Pinpoint the cell where the given text exists, returning its [x, y] midpoint coordinate. 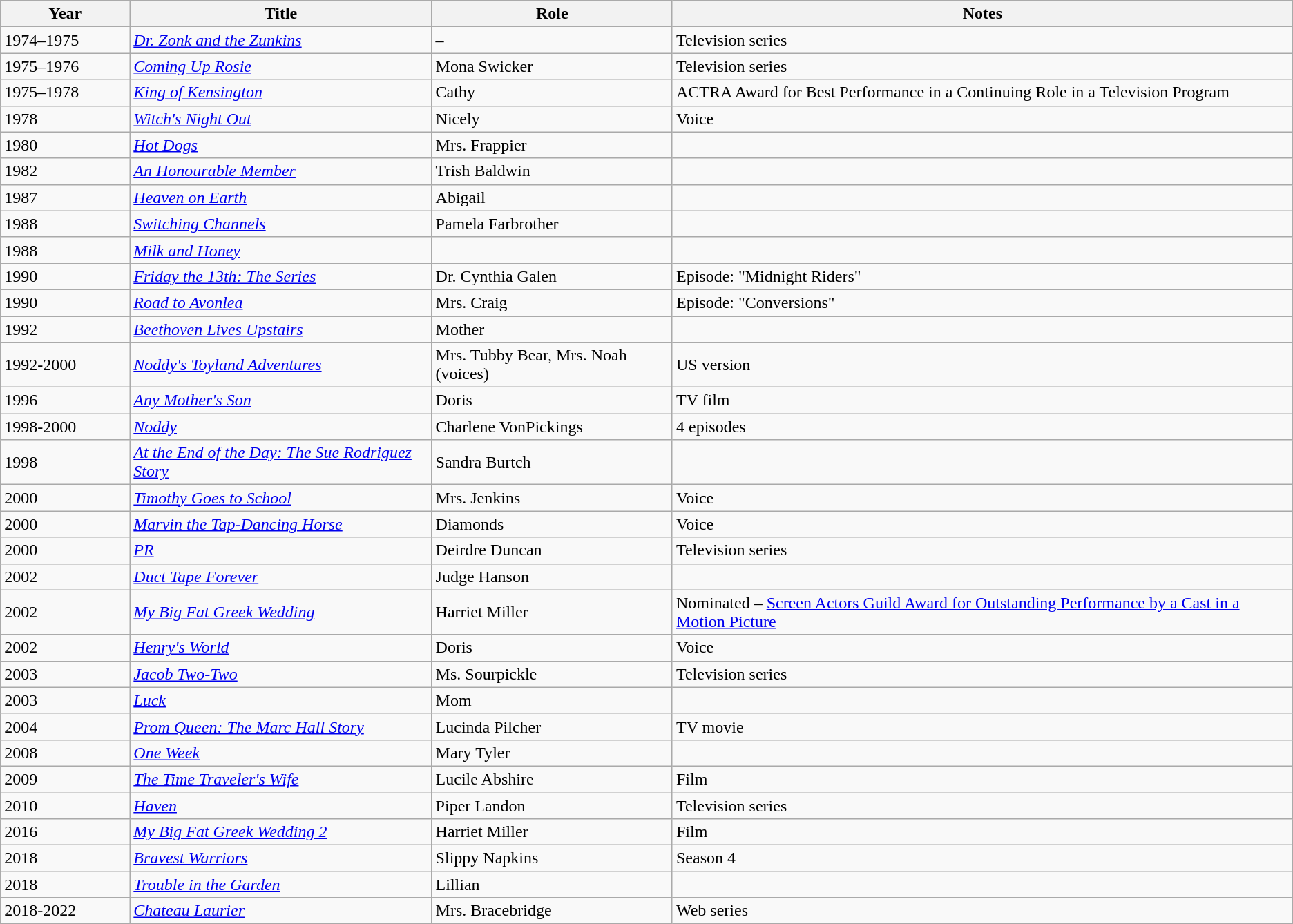
The Time Traveler's Wife [280, 779]
TV film [982, 401]
PR [280, 550]
Duct Tape Forever [280, 577]
1975–1976 [65, 66]
Lucile Abshire [552, 779]
Friday the 13th: The Series [280, 276]
2010 [65, 806]
King of Kensington [280, 93]
2016 [65, 832]
Episode: "Conversions" [982, 302]
Notes [982, 14]
US version [982, 365]
1992-2000 [65, 365]
4 episodes [982, 427]
Deirdre Duncan [552, 550]
Beethoven Lives Upstairs [280, 329]
Season 4 [982, 858]
My Big Fat Greek Wedding [280, 612]
Mrs. Craig [552, 302]
Ms. Sourpickle [552, 674]
Slippy Napkins [552, 858]
Dr. Cynthia Galen [552, 276]
Mrs. Tubby Bear, Mrs. Noah (voices) [552, 365]
Switching Channels [280, 224]
Hot Dogs [280, 145]
Dr. Zonk and the Zunkins [280, 40]
Pamela Farbrother [552, 224]
My Big Fat Greek Wedding 2 [280, 832]
Judge Hanson [552, 577]
1998-2000 [65, 427]
Road to Avonlea [280, 302]
Mrs. Jenkins [552, 498]
Cathy [552, 93]
Noddy's Toyland Adventures [280, 365]
Mona Swicker [552, 66]
Lillian [552, 885]
Jacob Two-Two [280, 674]
Bravest Warriors [280, 858]
Chateau Laurier [280, 911]
TV movie [982, 726]
Witch's Night Out [280, 119]
One Week [280, 753]
Mrs. Bracebridge [552, 911]
Web series [982, 911]
Timothy Goes to School [280, 498]
Mary Tyler [552, 753]
Noddy [280, 427]
1987 [65, 198]
Heaven on Earth [280, 198]
1982 [65, 171]
Lucinda Pilcher [552, 726]
Abigail [552, 198]
Year [65, 14]
Coming Up Rosie [280, 66]
Nicely [552, 119]
1980 [65, 145]
An Honourable Member [280, 171]
Mom [552, 700]
2018-2022 [65, 911]
Haven [280, 806]
2004 [65, 726]
Title [280, 14]
Nominated – Screen Actors Guild Award for Outstanding Performance by a Cast in a Motion Picture [982, 612]
Trouble in the Garden [280, 885]
Role [552, 14]
Charlene VonPickings [552, 427]
Piper Landon [552, 806]
1998 [65, 463]
Henry's World [280, 648]
– [552, 40]
Luck [280, 700]
Episode: "Midnight Riders" [982, 276]
1992 [65, 329]
1978 [65, 119]
Sandra Burtch [552, 463]
Marvin the Tap-Dancing Horse [280, 524]
Diamonds [552, 524]
1996 [65, 401]
Any Mother's Son [280, 401]
1974–1975 [65, 40]
At the End of the Day: The Sue Rodriguez Story [280, 463]
Milk and Honey [280, 250]
2009 [65, 779]
1975–1978 [65, 93]
2008 [65, 753]
ACTRA Award for Best Performance in a Continuing Role in a Television Program [982, 93]
Mrs. Frappier [552, 145]
Prom Queen: The Marc Hall Story [280, 726]
Trish Baldwin [552, 171]
Mother [552, 329]
